Pinpoint the cell where the given text exists, returning its [X, Y] midpoint coordinate. 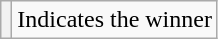
Indicates the winner [115, 20]
